Capture the cell that displays the provided text and extract its (X, Y) central coordinate. 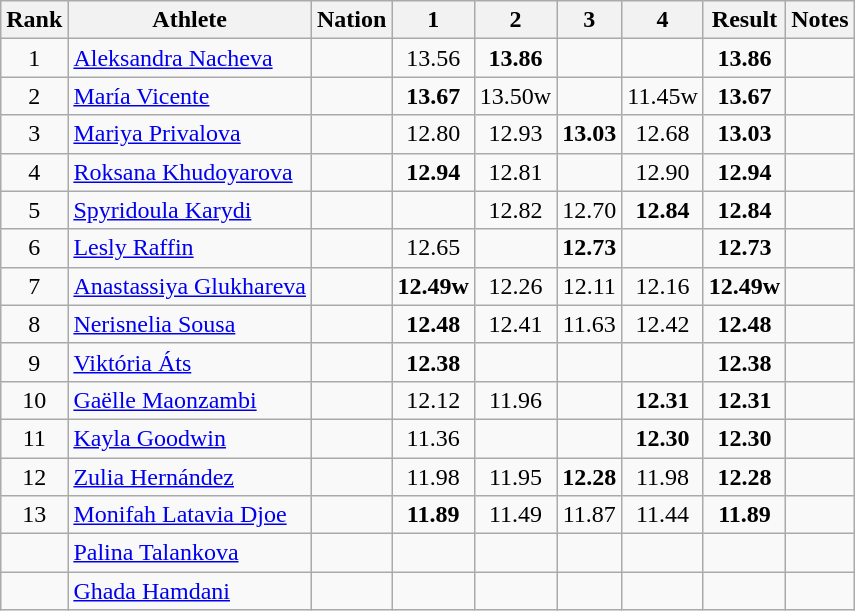
8 (34, 324)
12.90 (663, 172)
Kayla Goodwin (190, 438)
11.44 (663, 515)
12.93 (515, 134)
Lesly Raffin (190, 248)
12.42 (663, 324)
12.81 (515, 172)
12.16 (663, 286)
Palina Talankova (190, 553)
Result (744, 20)
11.45w (663, 96)
12.82 (515, 210)
12.70 (590, 210)
11.63 (590, 324)
12.41 (515, 324)
Notes (820, 20)
12.12 (433, 400)
11 (34, 438)
12.68 (663, 134)
Rank (34, 20)
7 (34, 286)
9 (34, 362)
12.26 (515, 286)
13.50w (515, 96)
5 (34, 210)
Mariya Privalova (190, 134)
12.11 (590, 286)
12.65 (433, 248)
Aleksandra Nacheva (190, 58)
Roksana Khudoyarova (190, 172)
11.95 (515, 477)
Athlete (190, 20)
Zulia Hernández (190, 477)
13.56 (433, 58)
11.96 (515, 400)
12 (34, 477)
Nerisnelia Sousa (190, 324)
12.80 (433, 134)
10 (34, 400)
11.36 (433, 438)
Ghada Hamdani (190, 591)
Gaëlle Maonzambi (190, 400)
11.49 (515, 515)
Spyridoula Karydi (190, 210)
María Vicente (190, 96)
Monifah Latavia Djoe (190, 515)
6 (34, 248)
Viktória Áts (190, 362)
11.87 (590, 515)
13 (34, 515)
Nation (352, 20)
Anastassiya Glukhareva (190, 286)
